Provide the [X, Y] coordinate of the cell's center where the given text is located.  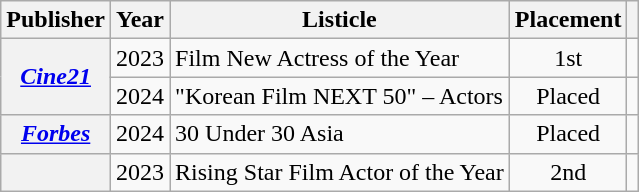
2nd [568, 172]
Placement [568, 20]
Cine21 [56, 77]
Film New Actress of the Year [340, 58]
1st [568, 58]
Forbes [56, 134]
"Korean Film NEXT 50" – Actors [340, 96]
Rising Star Film Actor of the Year [340, 172]
30 Under 30 Asia [340, 134]
Listicle [340, 20]
Year [140, 20]
Publisher [56, 20]
